Locate the cell with the specified text and output its (X, Y) center coordinate. 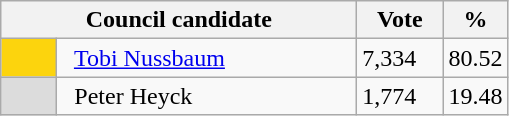
19.48 (476, 96)
80.52 (476, 58)
Vote (400, 20)
Peter Heyck (207, 96)
1,774 (400, 96)
7,334 (400, 58)
Council candidate (179, 20)
% (476, 20)
Tobi Nussbaum (207, 58)
